Scan for the cell matching the given text and deliver its (X, Y) coordinate at center. 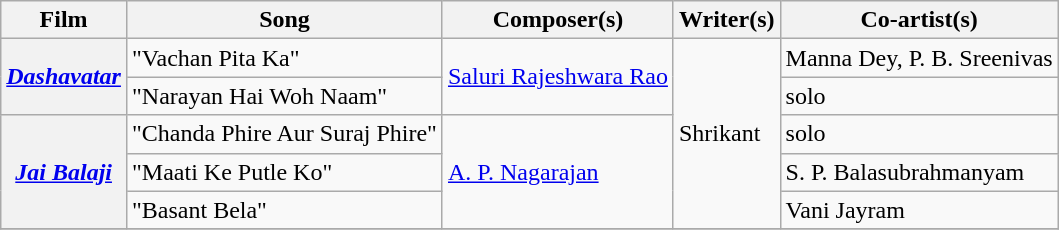
S. P. Balasubrahmanyam (919, 172)
Song (284, 20)
"Basant Bela" (284, 210)
"Maati Ke Putle Ko" (284, 172)
Co-artist(s) (919, 20)
Saluri Rajeshwara Rao (558, 77)
Writer(s) (726, 20)
"Chanda Phire Aur Suraj Phire" (284, 134)
Jai Balaji (64, 172)
Manna Dey, P. B. Sreenivas (919, 58)
Dashavatar (64, 77)
A. P. Nagarajan (558, 172)
"Vachan Pita Ka" (284, 58)
"Narayan Hai Woh Naam" (284, 96)
Vani Jayram (919, 210)
Shrikant (726, 134)
Film (64, 20)
Composer(s) (558, 20)
